Scan for the cell matching the given text and deliver its [x, y] coordinate at center. 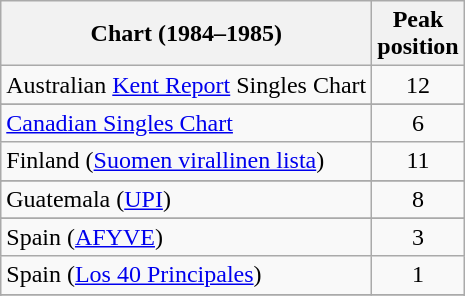
3 [418, 237]
6 [418, 123]
1 [418, 275]
8 [418, 199]
Spain (Los 40 Principales) [186, 275]
Chart (1984–1985) [186, 34]
Canadian Singles Chart [186, 123]
Guatemala (UPI) [186, 199]
Finland (Suomen virallinen lista) [186, 161]
Spain (AFYVE) [186, 237]
Australian Kent Report Singles Chart [186, 85]
12 [418, 85]
Peakposition [418, 34]
11 [418, 161]
